Identify which cell holds the provided text, then report its (X, Y) central coordinate. 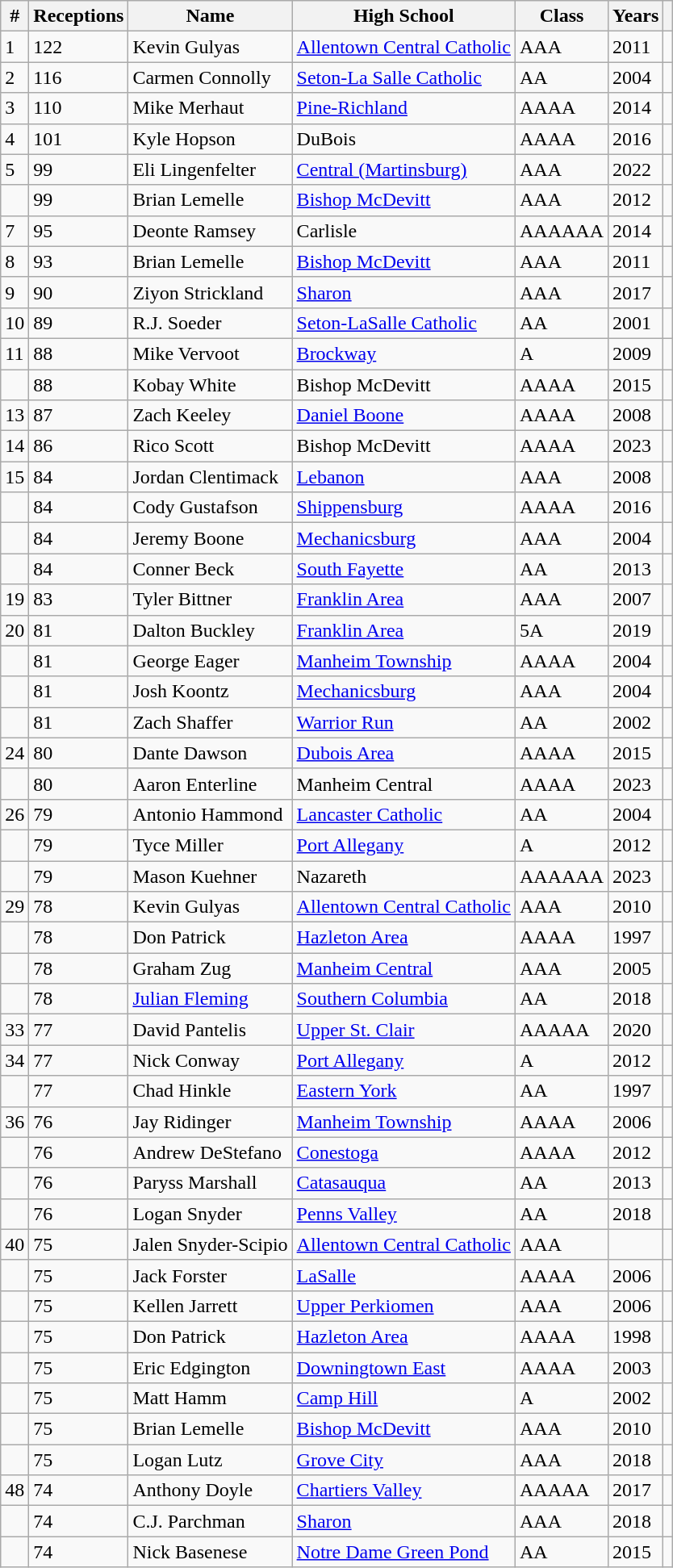
122 (79, 47)
Logan Lutz (210, 1460)
Catasauqua (403, 1183)
Conestoga (403, 1152)
2019 (635, 630)
Graham Zug (210, 968)
2 (15, 77)
2001 (635, 323)
George Eager (210, 661)
Brockway (403, 353)
24 (15, 753)
Aaron Enterline (210, 784)
Logan Snyder (210, 1214)
19 (15, 600)
Jay Ridinger (210, 1122)
34 (15, 1060)
David Pantelis (210, 1030)
89 (79, 323)
40 (15, 1244)
11 (15, 353)
83 (79, 600)
Shippensburg (403, 508)
Upper St. Clair (403, 1030)
Eli Lingenfelter (210, 169)
Class (562, 16)
90 (79, 292)
Matt Hamm (210, 1399)
LaSalle (403, 1275)
93 (79, 261)
Central (Martinsburg) (403, 169)
116 (79, 77)
Notre Dame Green Pond (403, 1552)
Mike Vervoot (210, 353)
Conner Beck (210, 569)
Andrew DeStefano (210, 1152)
3 (15, 108)
Dubois Area (403, 753)
Deonte Ramsey (210, 231)
87 (79, 416)
Nazareth (403, 876)
Downingtown East (403, 1368)
High School (403, 16)
Lebanon (403, 477)
36 (15, 1122)
Antonio Hammond (210, 814)
Kyle Hopson (210, 139)
# (15, 16)
Paryss Marshall (210, 1183)
Jack Forster (210, 1275)
Tyler Bittner (210, 600)
Julian Fleming (210, 999)
Ziyon Strickland (210, 292)
Chad Hinkle (210, 1091)
Tyce Miller (210, 845)
C.J. Parchman (210, 1521)
Jeremy Boone (210, 538)
14 (15, 446)
1 (15, 47)
Lancaster Catholic (403, 814)
29 (15, 907)
2007 (635, 600)
DuBois (403, 139)
Anthony Doyle (210, 1491)
Penns Valley (403, 1214)
8 (15, 261)
110 (79, 108)
95 (79, 231)
Grove City (403, 1460)
Mike Merhaut (210, 108)
2009 (635, 353)
Daniel Boone (403, 416)
Upper Perkiomen (403, 1306)
7 (15, 231)
Pine-Richland (403, 108)
R.J. Soeder (210, 323)
Years (635, 16)
Dante Dawson (210, 753)
Nick Basenese (210, 1552)
2020 (635, 1030)
Kellen Jarrett (210, 1306)
Nick Conway (210, 1060)
20 (15, 630)
Zach Keeley (210, 416)
101 (79, 139)
Cody Gustafson (210, 508)
Seton-LaSalle Catholic (403, 323)
9 (15, 292)
Jordan Clentimack (210, 477)
Josh Koontz (210, 692)
1998 (635, 1336)
Southern Columbia (403, 999)
2022 (635, 169)
South Fayette (403, 569)
13 (15, 416)
Zach Shaffer (210, 722)
Camp Hill (403, 1399)
Jalen Snyder-Scipio (210, 1244)
Warrior Run (403, 722)
2003 (635, 1368)
Eric Edgington (210, 1368)
15 (15, 477)
86 (79, 446)
Name (210, 16)
Seton-La Salle Catholic (403, 77)
Dalton Buckley (210, 630)
33 (15, 1030)
Carmen Connolly (210, 77)
Mason Kuehner (210, 876)
Rico Scott (210, 446)
5 (15, 169)
5A (562, 630)
2005 (635, 968)
48 (15, 1491)
Chartiers Valley (403, 1491)
10 (15, 323)
Kobay White (210, 385)
Receptions (79, 16)
Carlisle (403, 231)
Eastern York (403, 1091)
4 (15, 139)
26 (15, 814)
